Search for the cell housing the specified text and yield its [X, Y] center coordinate. 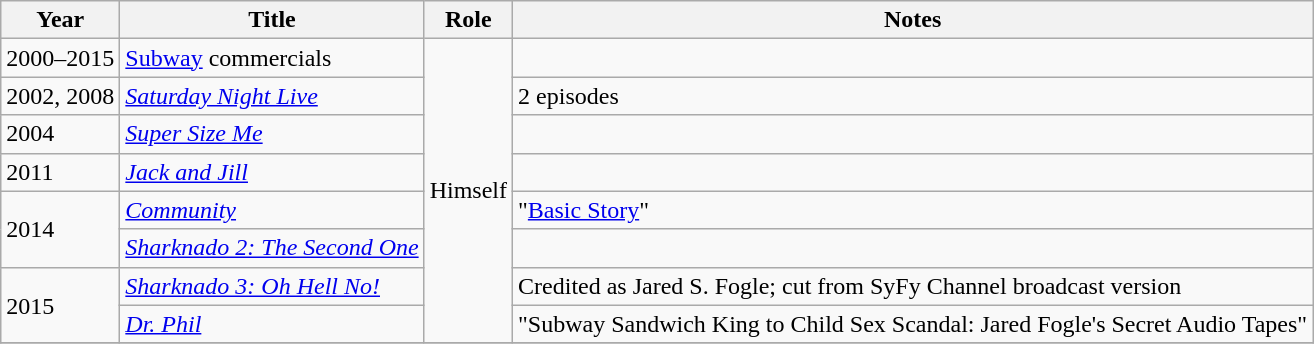
Community [272, 210]
"Subway Sandwich King to Child Sex Scandal: Jared Fogle's Secret Audio Tapes" [913, 324]
Himself [468, 191]
Subway commercials [272, 58]
Credited as Jared S. Fogle; cut from SyFy Channel broadcast version [913, 286]
Year [60, 20]
Saturday Night Live [272, 96]
2004 [60, 134]
2000–2015 [60, 58]
Super Size Me [272, 134]
Sharknado 2: The Second One [272, 248]
2 episodes [913, 96]
Sharknado 3: Oh Hell No! [272, 286]
"Basic Story" [913, 210]
Role [468, 20]
2002, 2008 [60, 96]
2015 [60, 305]
2011 [60, 172]
Jack and Jill [272, 172]
Notes [913, 20]
2014 [60, 229]
Dr. Phil [272, 324]
Title [272, 20]
